Output the [x, y] coordinate of the center of the cell containing the given text.  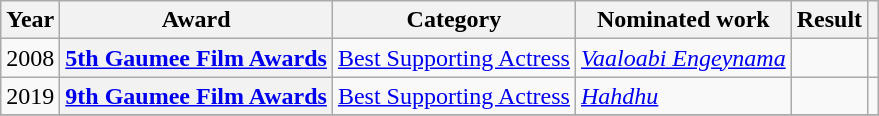
9th Gaumee Film Awards [196, 96]
Award [196, 20]
Result [829, 20]
Vaaloabi Engeynama [683, 58]
Hahdhu [683, 96]
Category [454, 20]
Nominated work [683, 20]
2019 [30, 96]
Year [30, 20]
5th Gaumee Film Awards [196, 58]
2008 [30, 58]
